Search for the cell housing the specified text and yield its (X, Y) center coordinate. 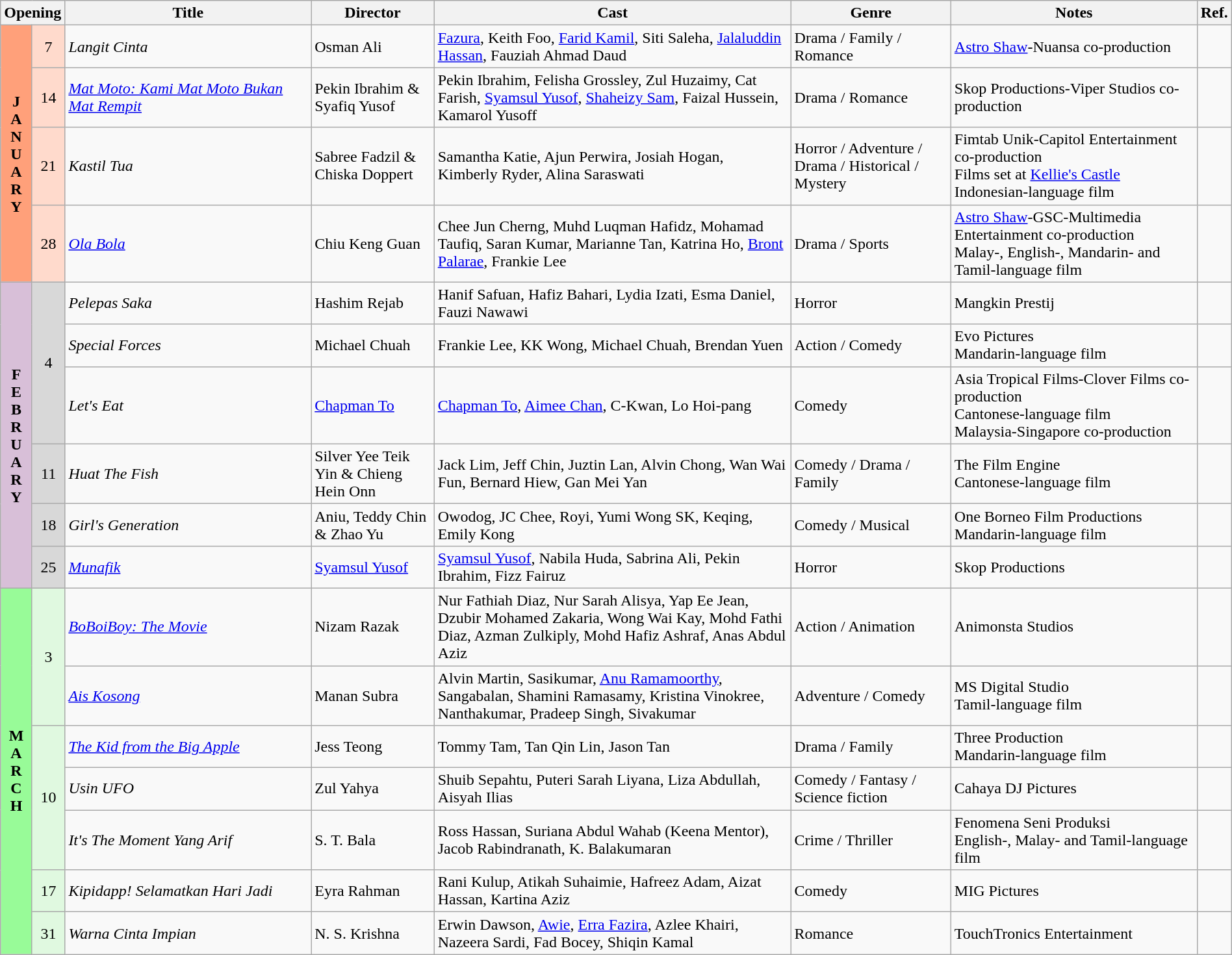
Director (373, 13)
JANUARY (17, 153)
Cahaya DJ Pictures (1073, 789)
Opening (32, 13)
Sabree Fadzil & Chiska Doppert (373, 166)
Pelepas Saka (188, 303)
Fimtab Unik-Capitol Entertainment co-productionFilms set at Kellie's CastleIndonesian-language film (1073, 166)
Eyra Rahman (373, 891)
Munafik (188, 567)
Evo PicturesMandarin-language film (1073, 346)
Samantha Katie, Ajun Perwira, Josiah Hogan, Kimberly Ryder, Alina Saraswati (612, 166)
Zul Yahya (373, 789)
Drama / Romance (871, 97)
Manan Subra (373, 695)
Asia Tropical Films-Clover Films co-productionCantonese-language filmMalaysia-Singapore co-production (1073, 405)
Fazura, Keith Foo, Farid Kamil, Siti Saleha, Jalaluddin Hassan, Fauziah Ahmad Daud (612, 47)
MARCH (17, 770)
28 (48, 243)
Ref. (1214, 13)
Drama / Family (871, 747)
Crime / Thriller (871, 840)
The Film EngineCantonese-language film (1073, 474)
Erwin Dawson, Awie, Erra Fazira, Azlee Khairi, Nazeera Sardi, Fad Bocey, Shiqin Kamal (612, 933)
Skop Productions (1073, 567)
Michael Chuah (373, 346)
21 (48, 166)
MS Digital StudioTamil-language film (1073, 695)
Frankie Lee, KK Wong, Michael Chuah, Brendan Yuen (612, 346)
Ais Kosong (188, 695)
17 (48, 891)
Mat Moto: Kami Mat Moto Bukan Mat Rempit (188, 97)
25 (48, 567)
31 (48, 933)
Shuib Sepahtu, Puteri Sarah Liyana, Liza Abdullah, Aisyah Ilias (612, 789)
Girl's Generation (188, 525)
Chapman To (373, 405)
Animonsta Studios (1073, 626)
Chiu Keng Guan (373, 243)
Chapman To, Aimee Chan, C-Kwan, Lo Hoi-pang (612, 405)
Ross Hassan, Suriana Abdul Wahab (Keena Mentor), Jacob Rabindranath, K. Balakumaran (612, 840)
Comedy / Musical (871, 525)
3 (48, 656)
Astro Shaw-GSC-Multimedia Entertainment co-productionMalay-, English-, Mandarin- and Tamil-language film (1073, 243)
Mangkin Prestij (1073, 303)
MIG Pictures (1073, 891)
Aniu, Teddy Chin & Zhao Yu (373, 525)
Adventure / Comedy (871, 695)
4 (48, 363)
It's The Moment Yang Arif (188, 840)
Huat The Fish (188, 474)
Special Forces (188, 346)
Jack Lim, Jeff Chin, Juztin Lan, Alvin Chong, Wan Wai Fun, Bernard Hiew, Gan Mei Yan (612, 474)
Hanif Safuan, Hafiz Bahari, Lydia Izati, Esma Daniel, Fauzi Nawawi (612, 303)
Silver Yee Teik Yin & Chieng Hein Onn (373, 474)
14 (48, 97)
Usin UFO (188, 789)
18 (48, 525)
N. S. Krishna (373, 933)
7 (48, 47)
Jess Teong (373, 747)
Title (188, 13)
Astro Shaw-Nuansa co-production (1073, 47)
Kipidapp! Selamatkan Hari Jadi (188, 891)
Alvin Martin, Sasikumar, Anu Ramamoorthy, Sangabalan, Shamini Ramasamy, Kristina Vinokree, Nanthakumar, Pradeep Singh, Sivakumar (612, 695)
Comedy / Fantasy / Science fiction (871, 789)
Hashim Rejab (373, 303)
One Borneo Film ProductionsMandarin-language film (1073, 525)
FEBRUARY (17, 435)
Kastil Tua (188, 166)
Chee Jun Cherng, Muhd Luqman Hafidz, Mohamad Taufiq, Saran Kumar, Marianne Tan, Katrina Ho, Bront Palarae, Frankie Lee (612, 243)
Osman Ali (373, 47)
Romance (871, 933)
Action / Comedy (871, 346)
Nizam Razak (373, 626)
Pekin Ibrahim & Syafiq Yusof (373, 97)
Horror / Adventure / Drama / Historical / Mystery (871, 166)
Fenomena Seni ProduksiEnglish-, Malay- and Tamil-language film (1073, 840)
Ola Bola (188, 243)
Comedy / Drama / Family (871, 474)
The Kid from the Big Apple (188, 747)
TouchTronics Entertainment (1073, 933)
Notes (1073, 13)
Rani Kulup, Atikah Suhaimie, Hafreez Adam, Aizat Hassan, Kartina Aziz (612, 891)
Tommy Tam, Tan Qin Lin, Jason Tan (612, 747)
Langit Cinta (188, 47)
Let's Eat (188, 405)
Drama / Sports (871, 243)
Owodog, JC Chee, Royi, Yumi Wong SK, Keqing, Emily Kong (612, 525)
S. T. Bala (373, 840)
Three ProductionMandarin-language film (1073, 747)
Genre (871, 13)
11 (48, 474)
Cast (612, 13)
Syamsul Yusof (373, 567)
Drama / Family / Romance (871, 47)
10 (48, 798)
Syamsul Yusof, Nabila Huda, Sabrina Ali, Pekin Ibrahim, Fizz Fairuz (612, 567)
Skop Productions-Viper Studios co-production (1073, 97)
Action / Animation (871, 626)
BoBoiBoy: The Movie (188, 626)
Pekin Ibrahim, Felisha Grossley, Zul Huzaimy, Cat Farish, Syamsul Yusof, Shaheizy Sam, Faizal Hussein, Kamarol Yusoff (612, 97)
Warna Cinta Impian (188, 933)
